Return [X, Y] of the center of cell containing provided text 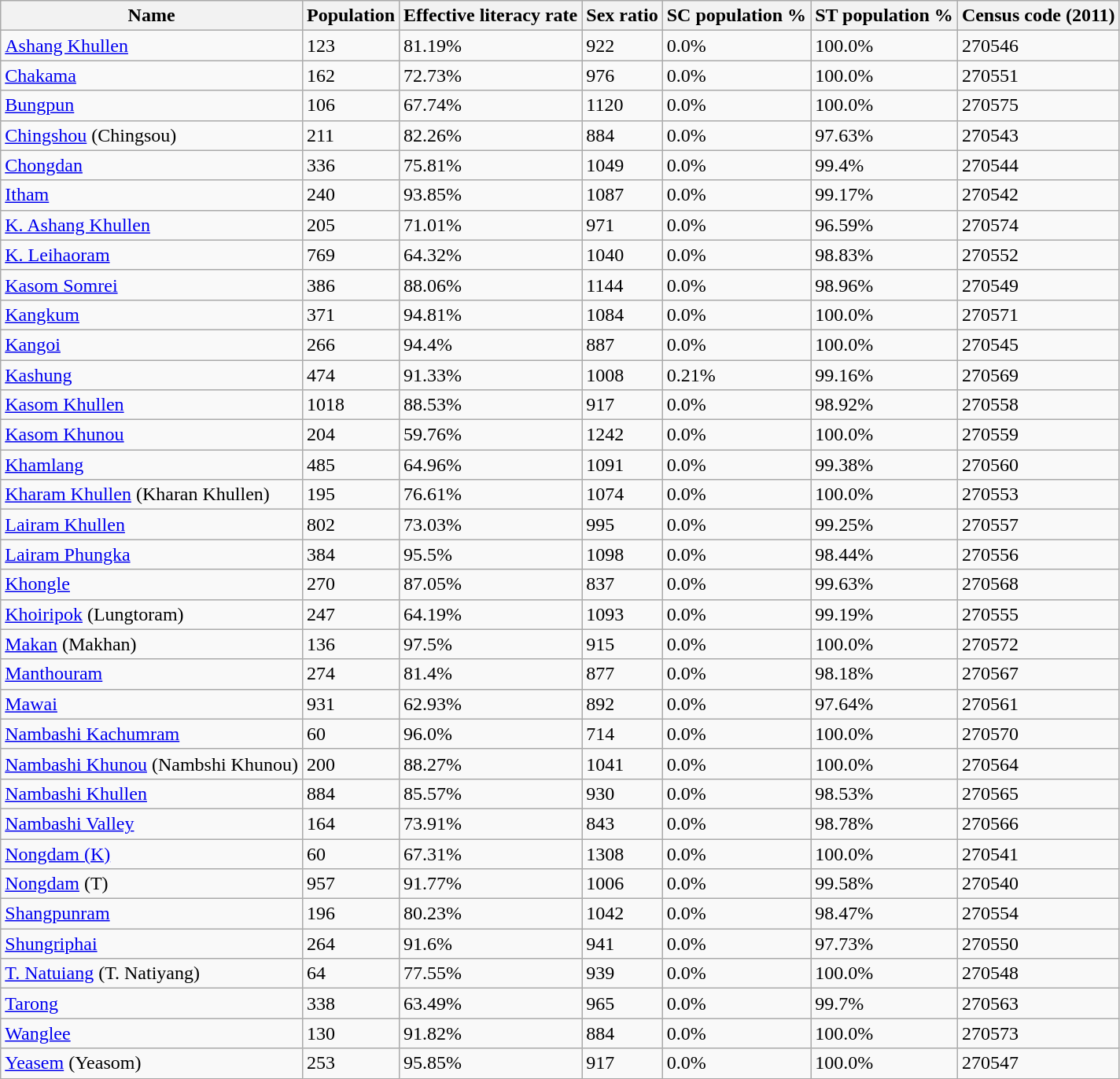
270554 [1038, 914]
270567 [1038, 674]
98.83% [884, 255]
64.19% [491, 614]
485 [351, 465]
64.32% [491, 255]
1042 [622, 914]
99.16% [884, 375]
98.96% [884, 285]
0.21% [736, 375]
270551 [1038, 75]
264 [351, 944]
270547 [1038, 1063]
Population [351, 16]
931 [351, 704]
106 [351, 105]
270541 [1038, 853]
98.92% [884, 405]
98.53% [884, 794]
75.81% [491, 165]
81.4% [491, 674]
77.55% [491, 974]
91.6% [491, 944]
247 [351, 614]
270549 [1038, 285]
995 [622, 525]
Nambashi Valley [152, 823]
96.0% [491, 734]
Khamlang [152, 465]
270 [351, 584]
196 [351, 914]
270542 [1038, 195]
386 [351, 285]
270573 [1038, 1033]
266 [351, 344]
270559 [1038, 435]
802 [351, 525]
971 [622, 225]
270557 [1038, 525]
240 [351, 195]
Kangkum [152, 315]
1041 [622, 764]
1242 [622, 435]
Nambashi Kachumram [152, 734]
957 [351, 884]
Kangoi [152, 344]
59.76% [491, 435]
1040 [622, 255]
877 [622, 674]
99.38% [884, 465]
97.73% [884, 944]
Yeasem (Yeasom) [152, 1063]
270574 [1038, 225]
88.06% [491, 285]
1008 [622, 375]
Chingshou (Chingsou) [152, 135]
930 [622, 794]
67.74% [491, 105]
ST population % [884, 16]
85.57% [491, 794]
99.58% [884, 884]
Nongdam (K) [152, 853]
474 [351, 375]
94.81% [491, 315]
Kasom Khullen [152, 405]
Sex ratio [622, 16]
837 [622, 584]
270561 [1038, 704]
K. Leihaoram [152, 255]
1144 [622, 285]
769 [351, 255]
63.49% [491, 1004]
270553 [1038, 495]
976 [622, 75]
270575 [1038, 105]
195 [351, 495]
Kasom Somrei [152, 285]
Nongdam (T) [152, 884]
Khoiripok (Lungtoram) [152, 614]
338 [351, 1004]
270544 [1038, 165]
270550 [1038, 944]
1006 [622, 884]
Mawai [152, 704]
Kashung [152, 375]
99.17% [884, 195]
270543 [1038, 135]
97.5% [491, 644]
892 [622, 704]
Ashang Khullen [152, 46]
270565 [1038, 794]
T. Natuiang (T. Natiyang) [152, 974]
Kharam Khullen (Kharan Khullen) [152, 495]
95.5% [491, 554]
Itham [152, 195]
200 [351, 764]
97.64% [884, 704]
1087 [622, 195]
Effective literacy rate [491, 16]
270556 [1038, 554]
Bungpun [152, 105]
99.63% [884, 584]
270548 [1038, 974]
1084 [622, 315]
1018 [351, 405]
88.53% [491, 405]
97.63% [884, 135]
270560 [1038, 465]
Shangpunram [152, 914]
73.03% [491, 525]
270540 [1038, 884]
Shungriphai [152, 944]
99.7% [884, 1004]
1093 [622, 614]
98.44% [884, 554]
Chongdan [152, 165]
98.18% [884, 674]
94.4% [491, 344]
162 [351, 75]
371 [351, 315]
270555 [1038, 614]
71.01% [491, 225]
Manthouram [152, 674]
965 [622, 1004]
Lairam Khullen [152, 525]
384 [351, 554]
87.05% [491, 584]
Nambashi Khunou (Nambshi Khunou) [152, 764]
270568 [1038, 584]
64 [351, 974]
62.93% [491, 704]
1120 [622, 105]
98.78% [884, 823]
270558 [1038, 405]
1074 [622, 495]
136 [351, 644]
98.47% [884, 914]
93.85% [491, 195]
941 [622, 944]
1091 [622, 465]
K. Ashang Khullen [152, 225]
270564 [1038, 764]
843 [622, 823]
95.85% [491, 1063]
Name [152, 16]
91.82% [491, 1033]
714 [622, 734]
Khongle [152, 584]
Chakama [152, 75]
130 [351, 1033]
Tarong [152, 1004]
204 [351, 435]
922 [622, 46]
270566 [1038, 823]
64.96% [491, 465]
81.19% [491, 46]
205 [351, 225]
336 [351, 165]
SC population % [736, 16]
Lairam Phungka [152, 554]
99.25% [884, 525]
939 [622, 974]
91.77% [491, 884]
82.26% [491, 135]
Census code (2011) [1038, 16]
270570 [1038, 734]
270569 [1038, 375]
164 [351, 823]
123 [351, 46]
1049 [622, 165]
270546 [1038, 46]
Nambashi Khullen [152, 794]
915 [622, 644]
Wanglee [152, 1033]
80.23% [491, 914]
270563 [1038, 1004]
270571 [1038, 315]
211 [351, 135]
73.91% [491, 823]
1098 [622, 554]
Kasom Khunou [152, 435]
274 [351, 674]
270572 [1038, 644]
99.19% [884, 614]
76.61% [491, 495]
253 [351, 1063]
270552 [1038, 255]
Makan (Makhan) [152, 644]
88.27% [491, 764]
72.73% [491, 75]
887 [622, 344]
1308 [622, 853]
96.59% [884, 225]
270545 [1038, 344]
91.33% [491, 375]
99.4% [884, 165]
67.31% [491, 853]
